Return [x, y] of the center of cell containing provided text 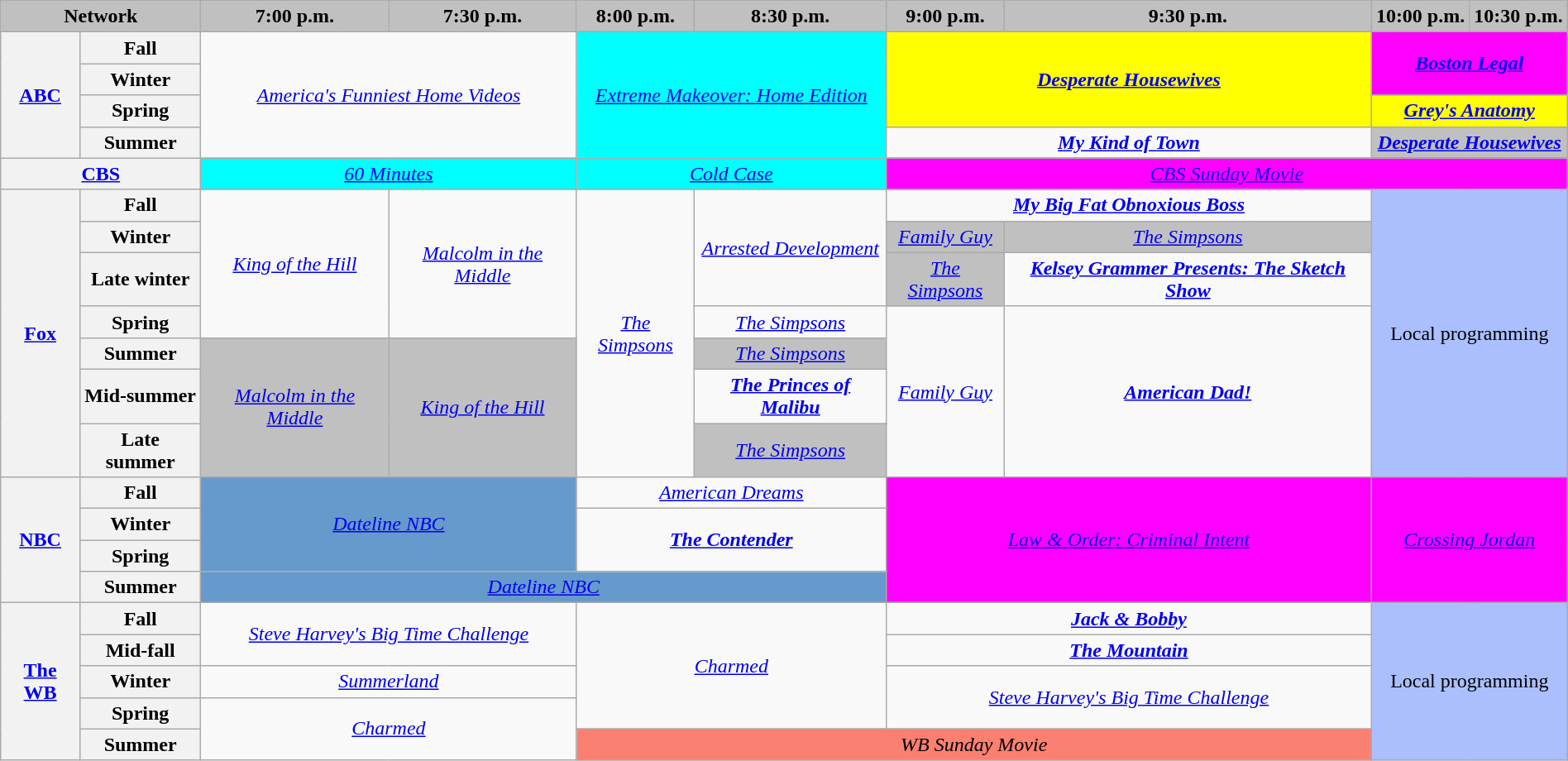
Late winter [140, 280]
Kelsey Grammer Presents: The Sketch Show [1188, 280]
Law & Order: Criminal Intent [1130, 540]
NBC [41, 540]
7:00 p.m. [294, 17]
My Kind of Town [1130, 142]
9:30 p.m. [1188, 17]
American Dreams [731, 493]
10:30 p.m. [1518, 17]
WB Sunday Movie [974, 744]
8:00 p.m. [635, 17]
Crossing Jordan [1469, 540]
Mid-fall [140, 650]
Mid-summer [140, 395]
CBS [101, 174]
Cold Case [731, 174]
8:30 p.m. [791, 17]
60 Minutes [389, 174]
The Princes of Malibu [791, 395]
10:00 p.m. [1420, 17]
The Contender [731, 540]
7:30 p.m. [483, 17]
ABC [41, 95]
Network [101, 17]
America's Funniest Home Videos [389, 95]
My Big Fat Obnoxious Boss [1130, 205]
CBS Sunday Movie [1227, 174]
Boston Legal [1469, 64]
Fox [41, 333]
Jack & Bobby [1130, 619]
Extreme Makeover: Home Edition [731, 95]
The WB [41, 682]
The Mountain [1130, 650]
Arrested Development [791, 248]
9:00 p.m. [946, 17]
Late summer [140, 450]
American Dad! [1188, 391]
Summerland [389, 682]
Grey's Anatomy [1469, 111]
